Scan for the cell matching the given text and deliver its (x, y) coordinate at center. 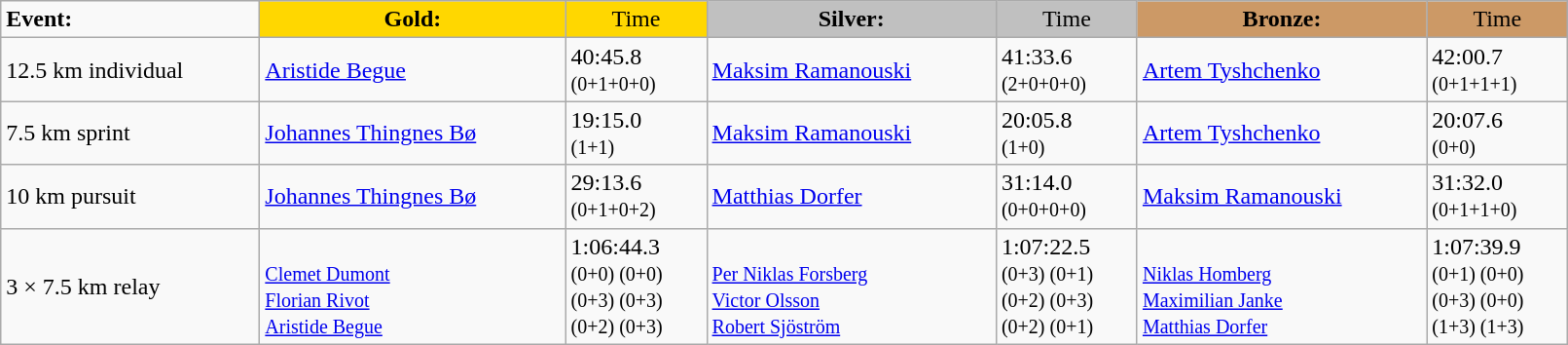
29:13.6(0+1+0+2) (637, 197)
7.5 km sprint (130, 133)
1:06:44.3 (0+0) (0+0)(0+3) (0+3)(0+2) (0+3) (637, 287)
Aristide Begue (413, 70)
20:07.6(0+0) (1497, 133)
Silver: (851, 19)
Niklas HombergMaximilian JankeMatthias Dorfer (1281, 287)
12.5 km individual (130, 70)
1:07:39.9(0+1) (0+0)(0+3) (0+0)(1+3) (1+3) (1497, 287)
10 km pursuit (130, 197)
40:45.8(0+1+0+0) (637, 70)
Matthias Dorfer (851, 197)
Bronze: (1281, 19)
3 × 7.5 km relay (130, 287)
42:00.7(0+1+1+1) (1497, 70)
20:05.8(1+0) (1067, 133)
Clemet DumontFlorian RivotAristide Begue (413, 287)
31:14.0(0+0+0+0) (1067, 197)
19:15.0(1+1) (637, 133)
1:07:22.5(0+3) (0+1)(0+2) (0+3)(0+2) (0+1) (1067, 287)
Event: (130, 19)
31:32.0(0+1+1+0) (1497, 197)
Per Niklas ForsbergVictor OlssonRobert Sjöström (851, 287)
41:33.6(2+0+0+0) (1067, 70)
Gold: (413, 19)
